Pinpoint the cell where the given text exists, returning its (x, y) midpoint coordinate. 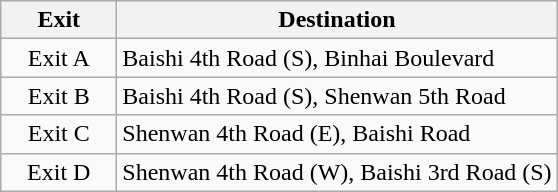
Shenwan 4th Road (W), Baishi 3rd Road (S) (337, 172)
Exit C (59, 134)
Baishi 4th Road (S), Binhai Boulevard (337, 58)
Shenwan 4th Road (E), Baishi Road (337, 134)
Exit D (59, 172)
Exit A (59, 58)
Exit (59, 20)
Destination (337, 20)
Baishi 4th Road (S), Shenwan 5th Road (337, 96)
Exit B (59, 96)
